Identify which cell holds the provided text, then report its [x, y] central coordinate. 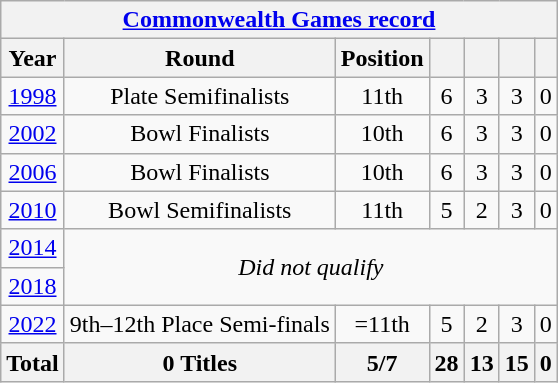
1998 [33, 96]
2022 [33, 324]
2002 [33, 134]
Did not qualify [310, 267]
Total [33, 362]
Year [33, 58]
=11th [382, 324]
Plate Semifinalists [200, 96]
2006 [33, 172]
0 Titles [200, 362]
13 [482, 362]
Position [382, 58]
15 [516, 362]
9th–12th Place Semi-finals [200, 324]
5/7 [382, 362]
28 [446, 362]
2010 [33, 210]
2014 [33, 248]
Bowl Semifinalists [200, 210]
2018 [33, 286]
Commonwealth Games record [280, 20]
Round [200, 58]
